Detect which cell encompasses the target text, then output its (x, y) center coordinate. 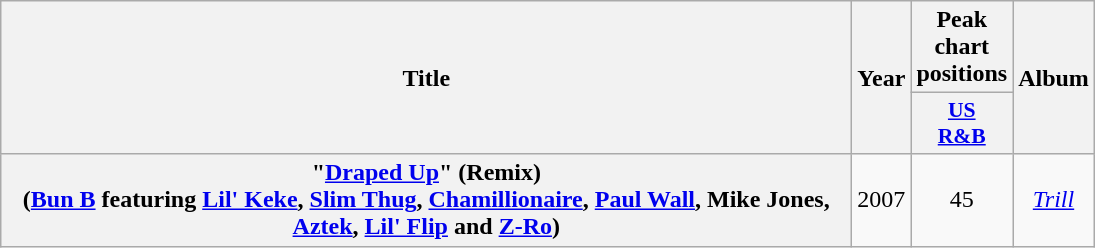
Year (882, 78)
Peak chart positions (962, 47)
2007 (882, 200)
USR&B (962, 124)
45 (962, 200)
Trill (1054, 200)
Title (426, 78)
Album (1054, 78)
"Draped Up" (Remix)(Bun B featuring Lil' Keke, Slim Thug, Chamillionaire, Paul Wall, Mike Jones, Aztek, Lil' Flip and Z-Ro) (426, 200)
